From the cell containing the given text, extract its center point as [X, Y] coordinate. 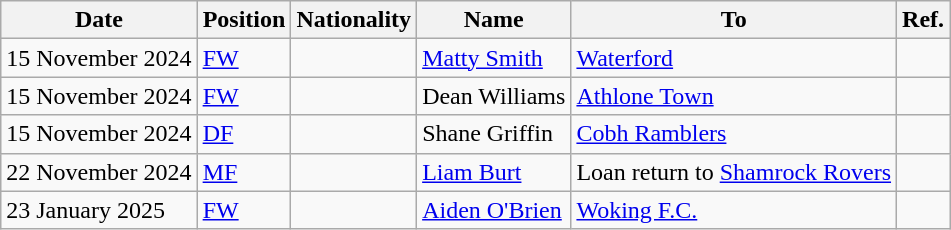
DF [244, 134]
Waterford [734, 58]
Dean Williams [494, 96]
MF [244, 172]
To [734, 20]
22 November 2024 [99, 172]
23 January 2025 [99, 210]
Position [244, 20]
Woking F.C. [734, 210]
Athlone Town [734, 96]
Cobh Ramblers [734, 134]
Aiden O'Brien [494, 210]
Matty Smith [494, 58]
Date [99, 20]
Ref. [924, 20]
Nationality [354, 20]
Shane Griffin [494, 134]
Name [494, 20]
Liam Burt [494, 172]
Loan return to Shamrock Rovers [734, 172]
